Pinpoint the cell where the given text exists, returning its (x, y) midpoint coordinate. 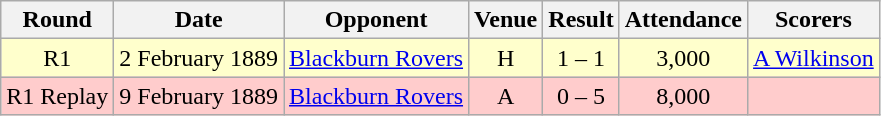
H (506, 58)
9 February 1889 (199, 96)
Attendance (683, 20)
A (506, 96)
A Wilkinson (814, 58)
Venue (506, 20)
R1 Replay (58, 96)
8,000 (683, 96)
1 – 1 (581, 58)
2 February 1889 (199, 58)
Opponent (376, 20)
3,000 (683, 58)
Round (58, 20)
Date (199, 20)
R1 (58, 58)
0 – 5 (581, 96)
Result (581, 20)
Scorers (814, 20)
